For the text-containing cell, return its midpoint in [X, Y] coordinate format. 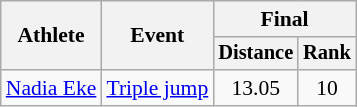
Nadia Eke [52, 88]
Event [157, 36]
Triple jump [157, 88]
13.05 [256, 88]
Distance [256, 54]
Athlete [52, 36]
Rank [327, 54]
10 [327, 88]
Final [284, 19]
